Provide the [x, y] coordinate of the cell's center where the given text is located.  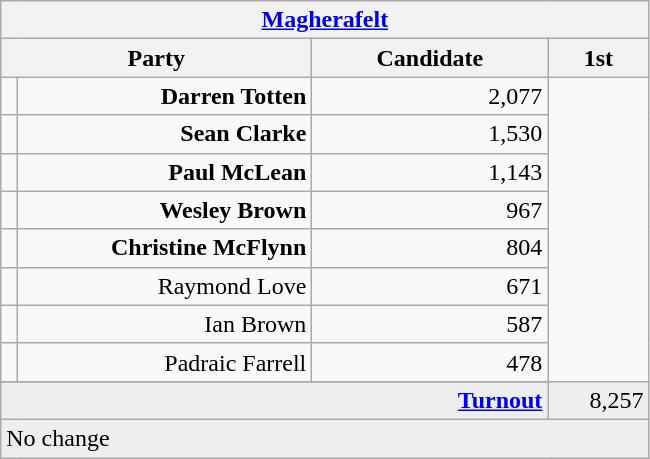
1st [598, 58]
Candidate [430, 58]
Paul McLean [164, 172]
Christine McFlynn [164, 248]
8,257 [598, 400]
Party [156, 58]
804 [430, 248]
587 [430, 324]
Sean Clarke [164, 134]
2,077 [430, 96]
671 [430, 286]
Darren Totten [164, 96]
967 [430, 210]
Ian Brown [164, 324]
Raymond Love [164, 286]
Magherafelt [325, 20]
No change [325, 438]
Turnout [274, 400]
1,530 [430, 134]
1,143 [430, 172]
478 [430, 362]
Padraic Farrell [164, 362]
Wesley Brown [164, 210]
